Scan for the cell matching the given text and deliver its (X, Y) coordinate at center. 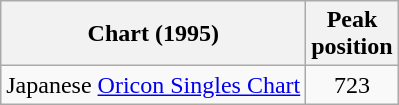
Peakposition (352, 34)
723 (352, 85)
Japanese Oricon Singles Chart (154, 85)
Chart (1995) (154, 34)
